Output the (X, Y) coordinate of the center of the cell containing the given text.  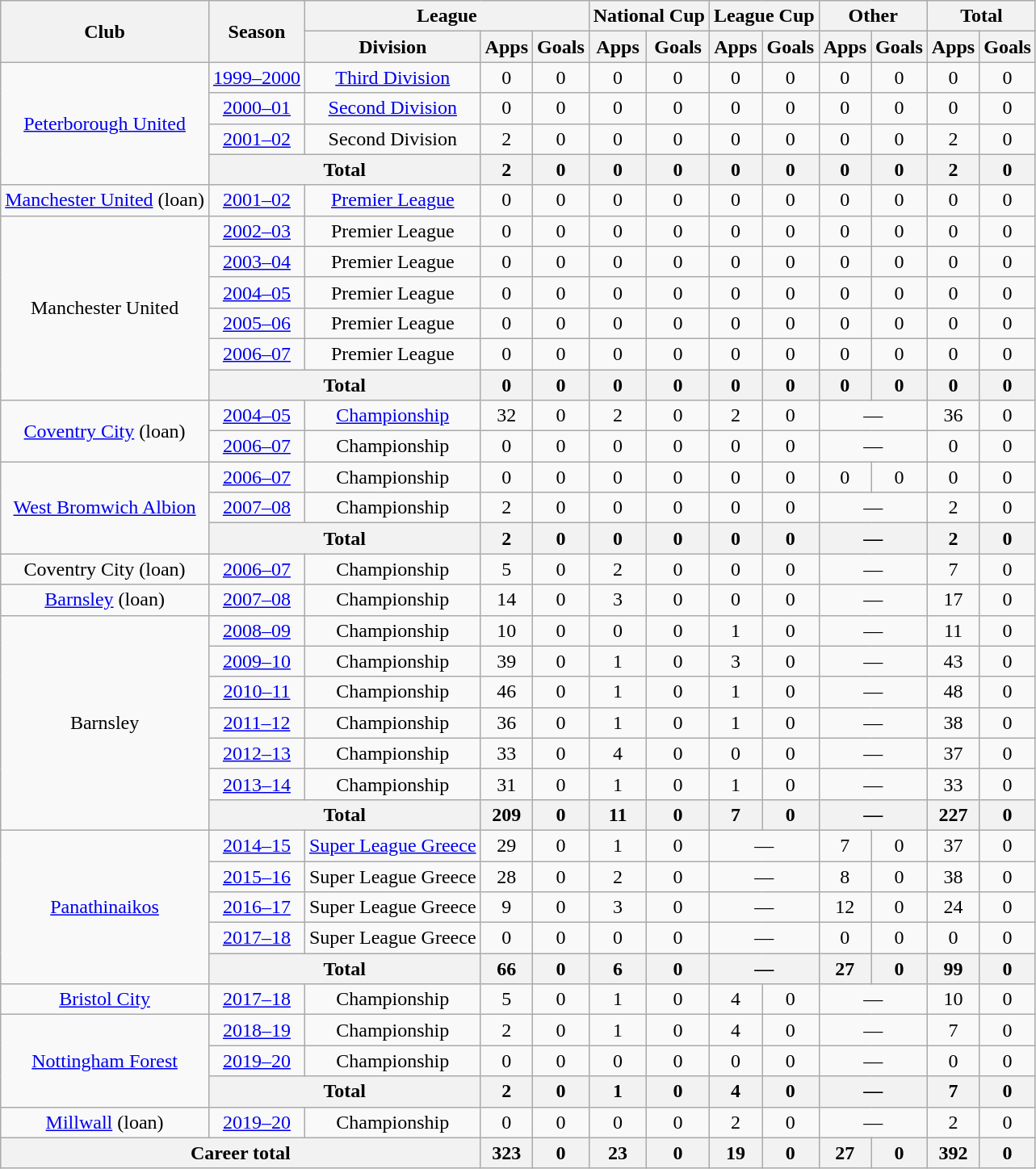
46 (506, 692)
19 (735, 1153)
392 (953, 1153)
Division (392, 47)
43 (953, 661)
14 (506, 600)
99 (953, 969)
17 (953, 600)
Career total (241, 1153)
Millwall (loan) (105, 1122)
2000–01 (257, 108)
2002–03 (257, 231)
2012–13 (257, 753)
National Cup (649, 16)
2010–11 (257, 692)
Nottingham Forest (105, 1061)
227 (953, 815)
Club (105, 31)
12 (845, 907)
Manchester United (105, 308)
1999–2000 (257, 78)
2005–06 (257, 323)
2015–16 (257, 876)
League (447, 16)
League Cup (764, 16)
2016–17 (257, 907)
West Bromwich Albion (105, 508)
8 (845, 876)
2013–14 (257, 784)
Other (873, 16)
2011–12 (257, 723)
2014–15 (257, 845)
23 (618, 1153)
209 (506, 815)
32 (506, 416)
Barnsley (105, 723)
Manchester United (loan) (105, 200)
2003–04 (257, 262)
24 (953, 907)
28 (506, 876)
2018–19 (257, 1030)
323 (506, 1153)
66 (506, 969)
2008–09 (257, 631)
6 (618, 969)
Bristol City (105, 999)
Third Division (392, 78)
Panathinaikos (105, 907)
29 (506, 845)
9 (506, 907)
Season (257, 31)
Peterborough United (105, 124)
31 (506, 784)
Barnsley (loan) (105, 600)
2009–10 (257, 661)
48 (953, 692)
39 (506, 661)
